Search for the cell housing the specified text and yield its [X, Y] center coordinate. 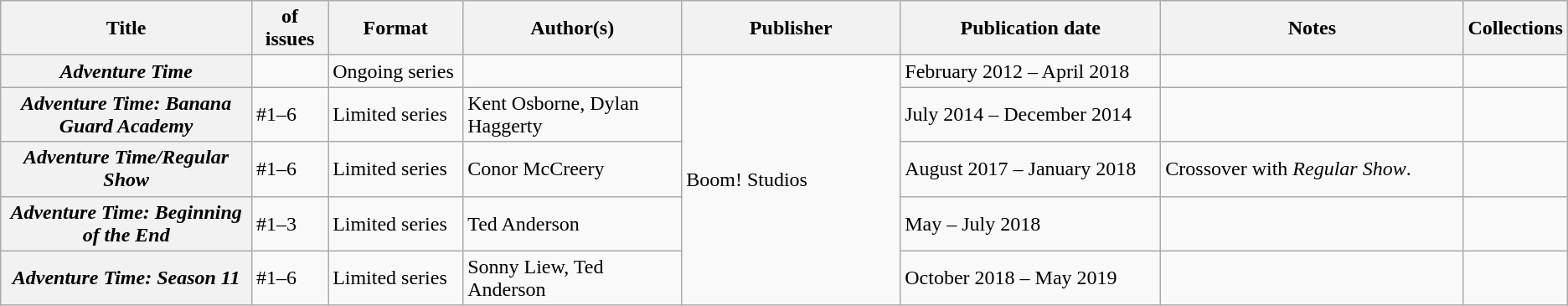
Publication date [1030, 29]
#1–3 [290, 223]
Sonny Liew, Ted Anderson [573, 278]
August 2017 – January 2018 [1030, 169]
February 2012 – April 2018 [1030, 71]
October 2018 – May 2019 [1030, 278]
Crossover with Regular Show. [1312, 169]
Adventure Time/Regular Show [126, 169]
Publisher [791, 29]
of issues [290, 29]
May – July 2018 [1030, 223]
Adventure Time: Beginning of the End [126, 223]
Format [395, 29]
July 2014 – December 2014 [1030, 114]
Kent Osborne, Dylan Haggerty [573, 114]
Adventure Time: Season 11 [126, 278]
Adventure Time [126, 71]
Notes [1312, 29]
Conor McCreery [573, 169]
Adventure Time: Banana Guard Academy [126, 114]
Ted Anderson [573, 223]
Title [126, 29]
Author(s) [573, 29]
Collections [1515, 29]
Ongoing series [395, 71]
Boom! Studios [791, 180]
